Capture the cell that displays the provided text and extract its (x, y) central coordinate. 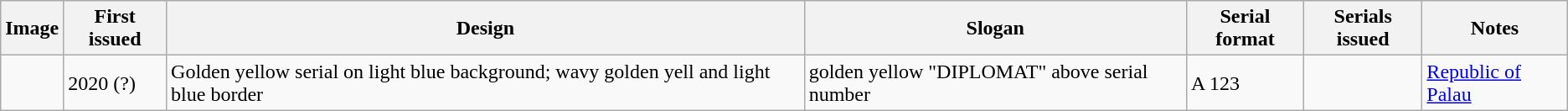
Design (486, 29)
Image (32, 29)
Slogan (995, 29)
Notes (1494, 29)
First issued (116, 29)
golden yellow "DIPLOMAT" above serial number (995, 82)
A 123 (1245, 82)
Serial format (1245, 29)
2020 (?) (116, 82)
Serials issued (1364, 29)
Republic of Palau (1494, 82)
Golden yellow serial on light blue background; wavy golden yell and light blue border (486, 82)
